Return (x, y) of the center of cell containing provided text 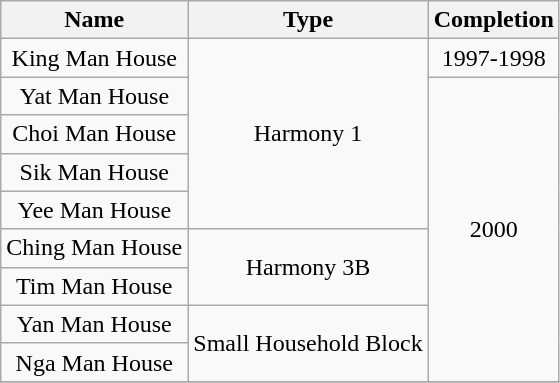
King Man House (94, 58)
Sik Man House (94, 172)
Ching Man House (94, 248)
Tim Man House (94, 286)
Harmony 3B (308, 267)
1997-1998 (494, 58)
Name (94, 20)
Type (308, 20)
Yee Man House (94, 210)
Harmony 1 (308, 134)
Yan Man House (94, 324)
Small Household Block (308, 343)
Completion (494, 20)
Nga Man House (94, 362)
Yat Man House (94, 96)
Choi Man House (94, 134)
2000 (494, 229)
